Extract the [X, Y] coordinate from the center of the cell holding the provided text.  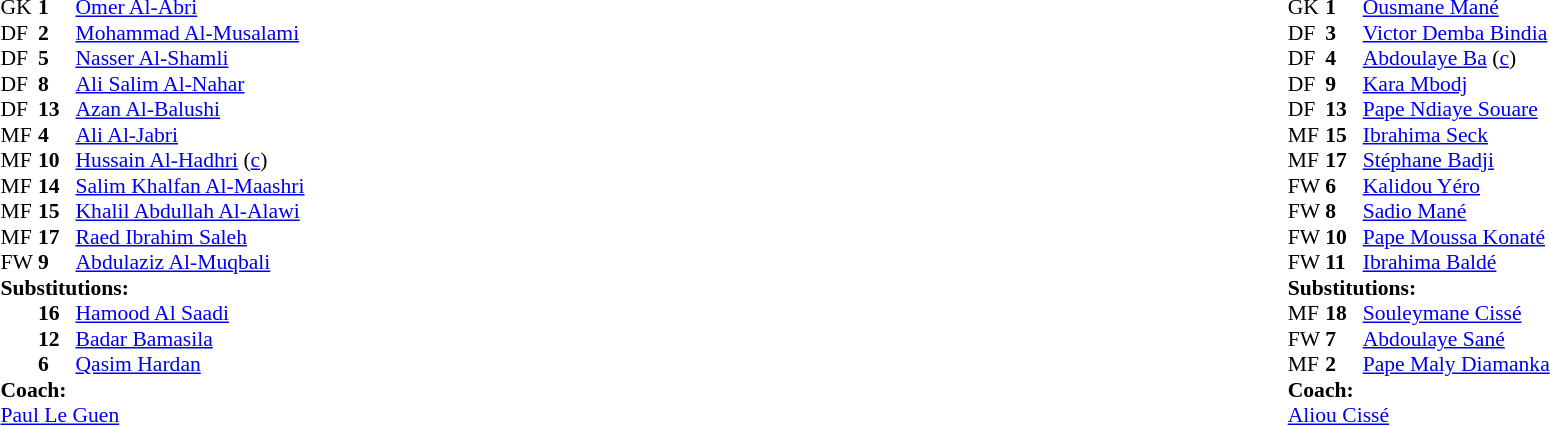
18 [1344, 313]
7 [1344, 339]
Souleymane Cissé [1456, 313]
Qasim Hardan [190, 365]
Ali Al-Jabri [190, 135]
Kalidou Yéro [1456, 186]
14 [57, 186]
3 [1344, 33]
Ali Salim Al-Nahar [190, 84]
Raed Ibrahim Saleh [190, 237]
Badar Bamasila [190, 339]
Pape Moussa Konaté [1456, 237]
Nasser Al-Shamli [190, 59]
Hamood Al Saadi [190, 313]
16 [57, 313]
Azan Al-Balushi [190, 109]
Abdoulaye Sané [1456, 339]
12 [57, 339]
Khalil Abdullah Al-Alawi [190, 211]
Salim Khalfan Al-Maashri [190, 186]
11 [1344, 263]
Sadio Mané [1456, 211]
Mohammad Al-Musalami [190, 33]
Stéphane Badji [1456, 161]
Ibrahima Baldé [1456, 263]
Pape Ndiaye Souare [1456, 109]
Hussain Al-Hadhri (c) [190, 161]
Ibrahima Seck [1456, 135]
Abdulaziz Al-Muqbali [190, 263]
Abdoulaye Ba (c) [1456, 59]
Victor Demba Bindia [1456, 33]
Pape Maly Diamanka [1456, 365]
5 [57, 59]
Kara Mbodj [1456, 84]
